Locate the cell with the specified text and output its (X, Y) center coordinate. 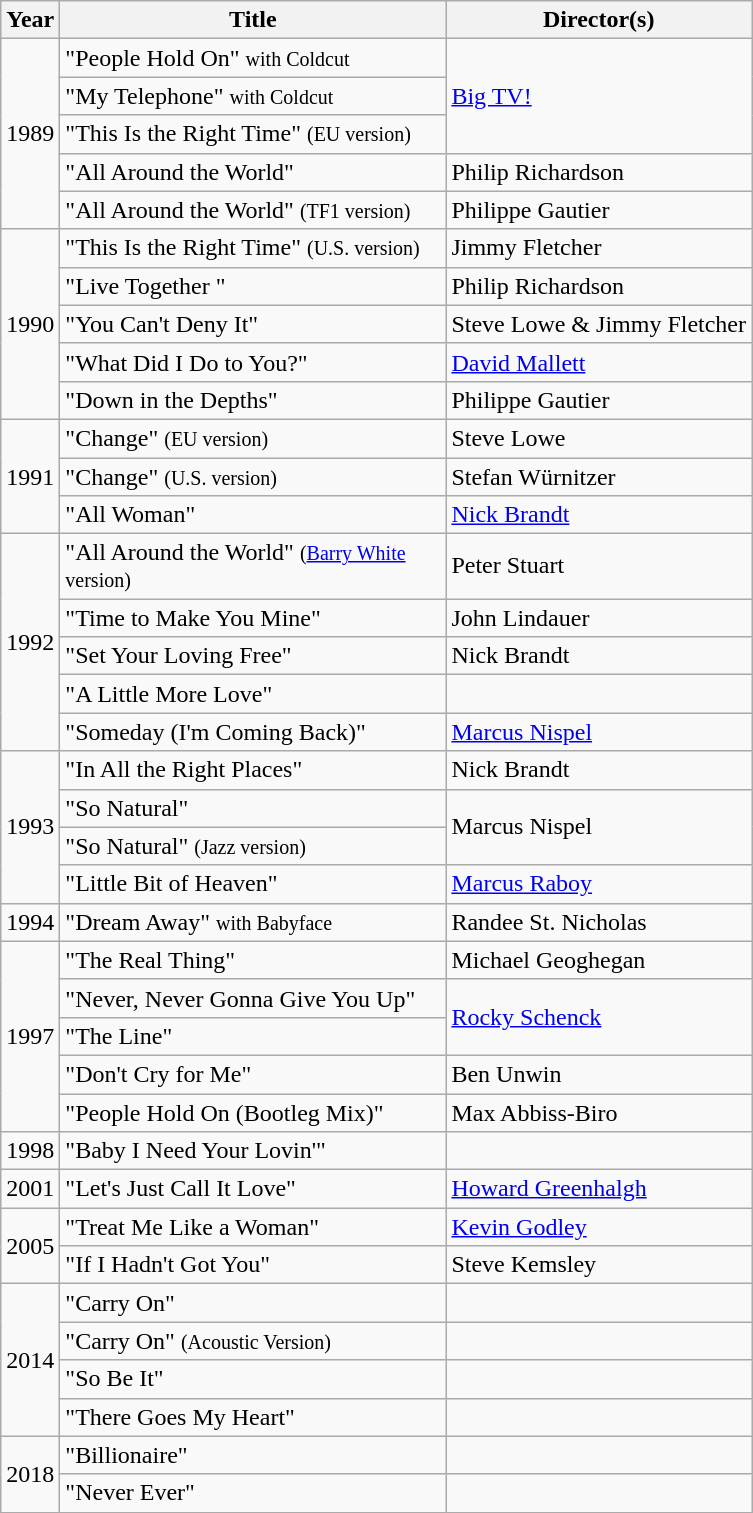
"In All the Right Places" (253, 770)
Marcus Raboy (599, 884)
Jimmy Fletcher (599, 248)
Howard Greenhalgh (599, 1189)
"Down in the Depths" (253, 400)
2018 (30, 1474)
Max Abbiss-Biro (599, 1113)
2005 (30, 1246)
1991 (30, 476)
Director(s) (599, 20)
Big TV! (599, 96)
"Time to Make You Mine" (253, 618)
"This Is the Right Time" (U.S. version) (253, 248)
"All Woman" (253, 515)
"So Natural" (253, 808)
1994 (30, 922)
"Carry On" (253, 1303)
David Mallett (599, 362)
Randee St. Nicholas (599, 922)
"Never Ever" (253, 1493)
"So Natural" (Jazz version) (253, 846)
Rocky Schenck (599, 1017)
1993 (30, 827)
"Change" (U.S. version) (253, 477)
"Baby I Need Your Lovin'" (253, 1151)
"Carry On" (Acoustic Version) (253, 1341)
"What Did I Do to You?" (253, 362)
"You Can't Deny It" (253, 324)
"Don't Cry for Me" (253, 1074)
"My Telephone" with Coldcut (253, 96)
"Never, Never Gonna Give You Up" (253, 998)
"People Hold On" with Coldcut (253, 58)
"If I Hadn't Got You" (253, 1265)
Steve Lowe & Jimmy Fletcher (599, 324)
Steve Lowe (599, 438)
"There Goes My Heart" (253, 1417)
"Someday (I'm Coming Back)" (253, 732)
"The Line" (253, 1036)
Michael Geoghegan (599, 960)
"This Is the Right Time" (EU version) (253, 134)
John Lindauer (599, 618)
"A Little More Love" (253, 694)
"So Be It" (253, 1379)
1997 (30, 1036)
Title (253, 20)
"Live Together " (253, 286)
1990 (30, 324)
"All Around the World" (Barry White version) (253, 566)
1998 (30, 1151)
"Change" (EU version) (253, 438)
Year (30, 20)
"All Around the World" (253, 172)
"Treat Me Like a Woman" (253, 1227)
"The Real Thing" (253, 960)
1992 (30, 642)
"People Hold On (Bootleg Mix)" (253, 1113)
1989 (30, 134)
"All Around the World" (TF1 version) (253, 210)
Ben Unwin (599, 1074)
Kevin Godley (599, 1227)
Stefan Würnitzer (599, 477)
2014 (30, 1360)
"Little Bit of Heaven" (253, 884)
"Dream Away" with Babyface (253, 922)
2001 (30, 1189)
Peter Stuart (599, 566)
"Billionaire" (253, 1455)
Steve Kemsley (599, 1265)
"Set Your Loving Free" (253, 656)
"Let's Just Call It Love" (253, 1189)
